Determine the (x, y) coordinate at the center of the cell enclosing the given text.  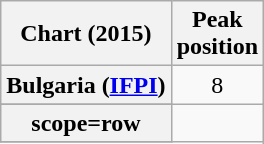
Bulgaria (IFPI) (86, 85)
8 (217, 85)
Chart (2015) (86, 34)
scope=row (86, 123)
Peakposition (217, 34)
